Pinpoint the cell where the given text exists, returning its [X, Y] midpoint coordinate. 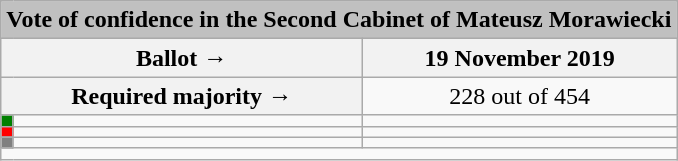
19 November 2019 [519, 58]
Required majority → [182, 96]
Vote of confidence in the Second Cabinet of Mateusz Morawiecki [339, 20]
Ballot → [182, 58]
228 out of 454 [519, 96]
